Pinpoint the cell where the given text exists, returning its (X, Y) midpoint coordinate. 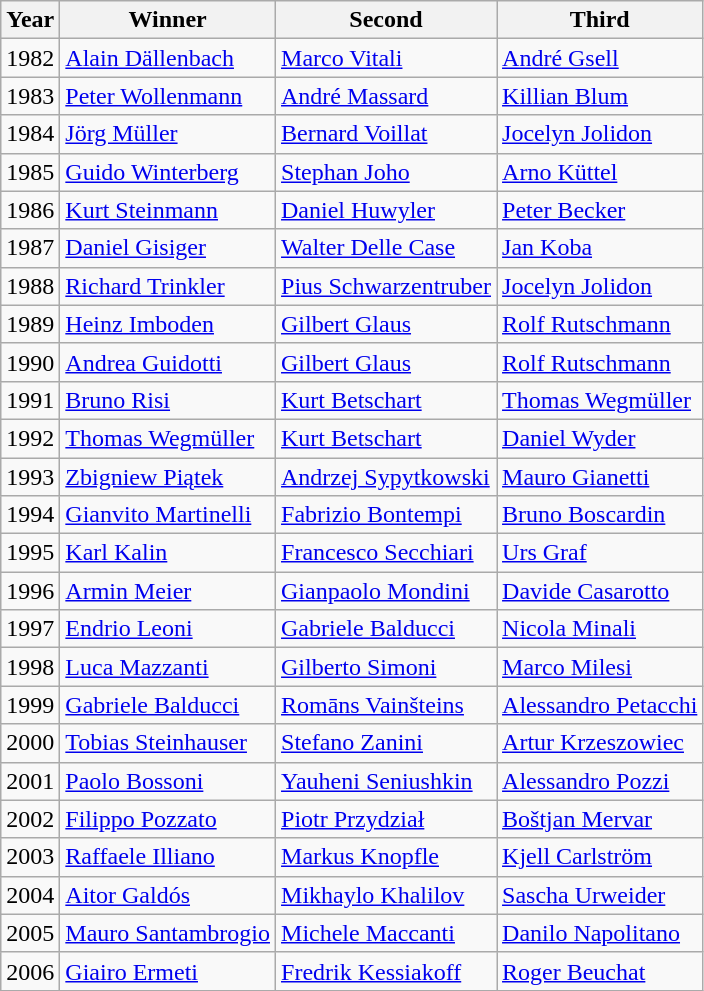
1988 (30, 286)
1991 (30, 400)
2006 (30, 971)
Gilberto Simoni (386, 667)
Andrzej Sypytkowski (386, 477)
1989 (30, 324)
1994 (30, 515)
Year (30, 20)
Paolo Bossoni (168, 781)
Jan Koba (600, 248)
Peter Wollenmann (168, 96)
1998 (30, 667)
Artur Krzeszowiec (600, 743)
Luca Mazzanti (168, 667)
Killian Blum (600, 96)
Davide Casarotto (600, 591)
Aitor Galdós (168, 895)
Romāns Vainšteins (386, 705)
Third (600, 20)
Daniel Wyder (600, 438)
André Gsell (600, 58)
Second (386, 20)
Piotr Przydział (386, 819)
Gianpaolo Mondini (386, 591)
Francesco Secchiari (386, 553)
2001 (30, 781)
Bernard Voillat (386, 134)
Stephan Joho (386, 172)
1997 (30, 629)
Daniel Gisiger (168, 248)
Arno Küttel (600, 172)
1984 (30, 134)
Heinz Imboden (168, 324)
1983 (30, 96)
Walter Delle Case (386, 248)
Sascha Urweider (600, 895)
Alain Dällenbach (168, 58)
Tobias Steinhauser (168, 743)
Mikhaylo Khalilov (386, 895)
1982 (30, 58)
Richard Trinkler (168, 286)
1987 (30, 248)
Kjell Carlström (600, 857)
Marco Milesi (600, 667)
Zbigniew Piątek (168, 477)
Danilo Napolitano (600, 933)
1985 (30, 172)
Endrio Leoni (168, 629)
Marco Vitali (386, 58)
2000 (30, 743)
1996 (30, 591)
Daniel Huwyler (386, 210)
Boštjan Mervar (600, 819)
Mauro Gianetti (600, 477)
1990 (30, 362)
1999 (30, 705)
Fabrizio Bontempi (386, 515)
Fredrik Kessiakoff (386, 971)
Markus Knopfle (386, 857)
Mauro Santambrogio (168, 933)
Filippo Pozzato (168, 819)
Guido Winterberg (168, 172)
Bruno Boscardin (600, 515)
1995 (30, 553)
Kurt Steinmann (168, 210)
Andrea Guidotti (168, 362)
2005 (30, 933)
2002 (30, 819)
2004 (30, 895)
Winner (168, 20)
Yauheni Seniushkin (386, 781)
Nicola Minali (600, 629)
Armin Meier (168, 591)
Urs Graf (600, 553)
1993 (30, 477)
Karl Kalin (168, 553)
Giairo Ermeti (168, 971)
Raffaele Illiano (168, 857)
Stefano Zanini (386, 743)
1992 (30, 438)
André Massard (386, 96)
Alessandro Pozzi (600, 781)
1986 (30, 210)
Peter Becker (600, 210)
Gianvito Martinelli (168, 515)
2003 (30, 857)
Alessandro Petacchi (600, 705)
Michele Maccanti (386, 933)
Bruno Risi (168, 400)
Jörg Müller (168, 134)
Pius Schwarzentruber (386, 286)
Roger Beuchat (600, 971)
